Capture the cell that displays the provided text and extract its [X, Y] central coordinate. 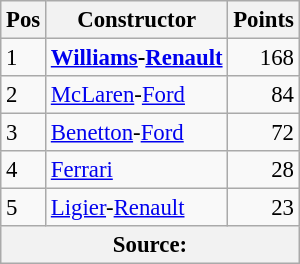
3 [24, 133]
McLaren-Ford [137, 95]
Benetton-Ford [137, 133]
168 [264, 58]
5 [24, 208]
Pos [24, 20]
4 [24, 170]
2 [24, 95]
72 [264, 133]
23 [264, 208]
Source: [150, 245]
Williams-Renault [137, 58]
Points [264, 20]
Ligier-Renault [137, 208]
1 [24, 58]
Constructor [137, 20]
28 [264, 170]
84 [264, 95]
Ferrari [137, 170]
